Extract the [x, y] coordinate from the center of the cell holding the provided text.  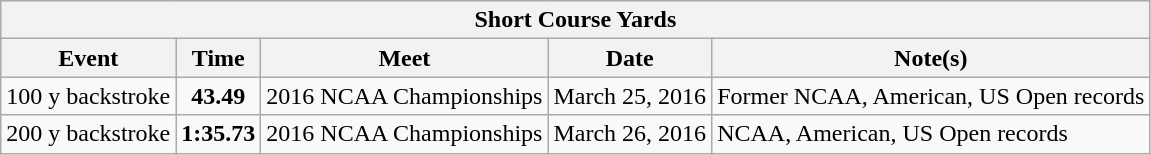
NCAA, American, US Open records [931, 134]
200 y backstroke [88, 134]
March 26, 2016 [630, 134]
Former NCAA, American, US Open records [931, 96]
Event [88, 58]
Date [630, 58]
Note(s) [931, 58]
Meet [404, 58]
1:35.73 [218, 134]
100 y backstroke [88, 96]
Short Course Yards [576, 20]
March 25, 2016 [630, 96]
Time [218, 58]
43.49 [218, 96]
